Provide the (X, Y) coordinate of the cell's center where the given text is located.  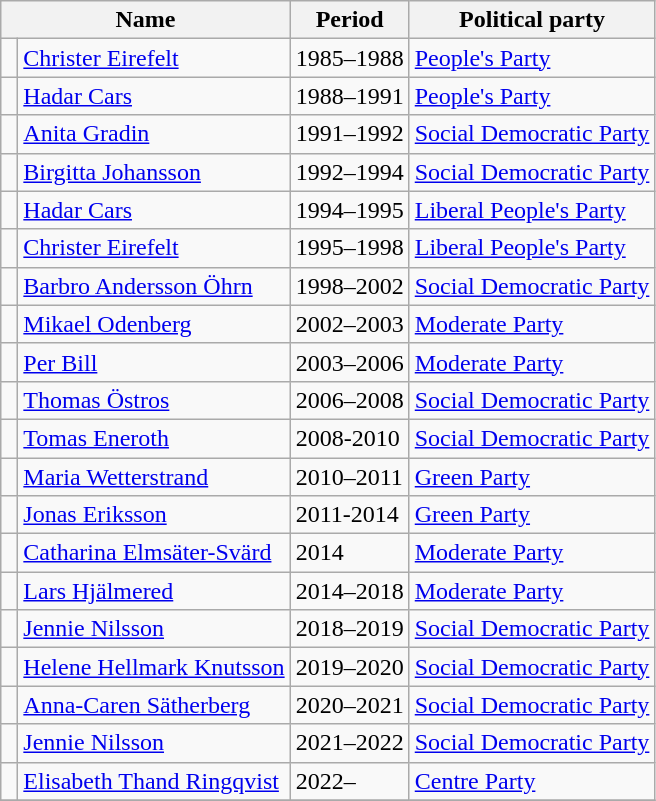
2022– (350, 781)
Barbro Andersson Öhrn (154, 286)
1991–1992 (350, 134)
2010–2011 (350, 477)
1998–2002 (350, 286)
Political party (532, 20)
2006–2008 (350, 400)
Helene Hellmark Knutsson (154, 667)
Centre Party (532, 781)
Lars Hjälmered (154, 591)
Tomas Eneroth (154, 438)
Elisabeth Thand Ringqvist (154, 781)
Birgitta Johansson (154, 172)
2018–2019 (350, 629)
Maria Wetterstrand (154, 477)
2021–2022 (350, 743)
1988–1991 (350, 96)
Per Bill (154, 362)
2002–2003 (350, 324)
2019–2020 (350, 667)
Catharina Elmsäter-Svärd (154, 553)
2003–2006 (350, 362)
2014–2018 (350, 591)
Jonas Eriksson (154, 515)
Period (350, 20)
Thomas Östros (154, 400)
1995–1998 (350, 248)
1992–1994 (350, 172)
1985–1988 (350, 58)
2008-2010 (350, 438)
Anita Gradin (154, 134)
Mikael Odenberg (154, 324)
2014 (350, 553)
Anna-Caren Sätherberg (154, 705)
Name (146, 20)
2020–2021 (350, 705)
2011-2014 (350, 515)
1994–1995 (350, 210)
